Return the [x, y] coordinate for the center point of the cell that contains the specified text.  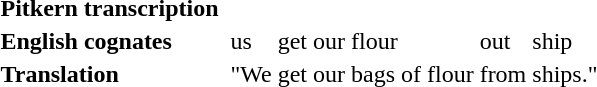
us [248, 41]
flour [412, 41]
our [328, 41]
out [503, 41]
get [292, 41]
